Output the (X, Y) coordinate of the center of the cell containing the given text.  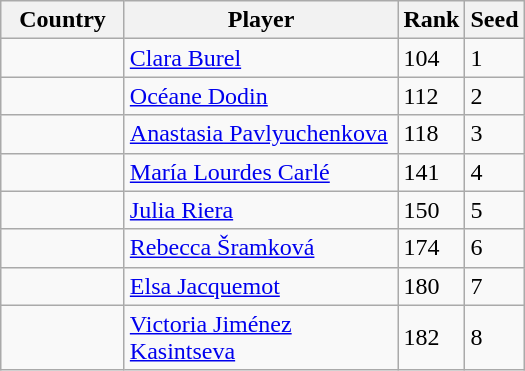
Rebecca Šramková (261, 248)
8 (494, 338)
141 (432, 172)
Julia Riera (261, 210)
Rank (432, 20)
1 (494, 58)
118 (432, 134)
Victoria Jiménez Kasintseva (261, 338)
Elsa Jacquemot (261, 286)
Country (63, 20)
Player (261, 20)
150 (432, 210)
Océane Dodin (261, 96)
3 (494, 134)
2 (494, 96)
Seed (494, 20)
Anastasia Pavlyuchenkova (261, 134)
7 (494, 286)
174 (432, 248)
4 (494, 172)
5 (494, 210)
182 (432, 338)
María Lourdes Carlé (261, 172)
112 (432, 96)
104 (432, 58)
6 (494, 248)
180 (432, 286)
Clara Burel (261, 58)
